Identify which cell holds the provided text, then report its [x, y] central coordinate. 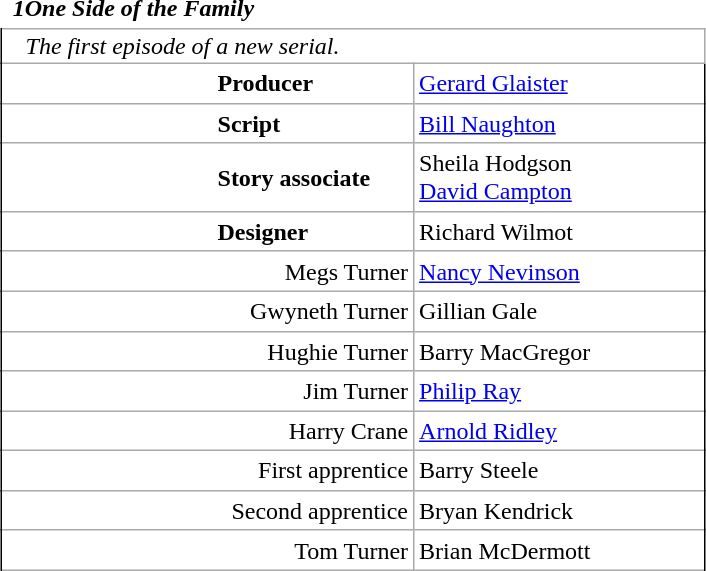
Tom Turner [208, 550]
Hughie Turner [208, 351]
Gerard Glaister [560, 83]
Barry MacGregor [560, 351]
Bryan Kendrick [560, 510]
Bill Naughton [560, 123]
Producer [208, 83]
Story associate [208, 178]
Gwyneth Turner [208, 311]
Barry Steele [560, 471]
Brian McDermott [560, 550]
Second apprentice [208, 510]
Designer [208, 231]
Script [208, 123]
Jim Turner [208, 391]
Arnold Ridley [560, 431]
Harry Crane [208, 431]
Gillian Gale [560, 311]
Megs Turner [208, 271]
The first episode of a new serial. [353, 46]
Philip Ray [560, 391]
Sheila HodgsonDavid Campton [560, 178]
First apprentice [208, 471]
Richard Wilmot [560, 231]
Nancy Nevinson [560, 271]
